Determine the (x, y) coordinate at the center of the cell enclosing the given text.  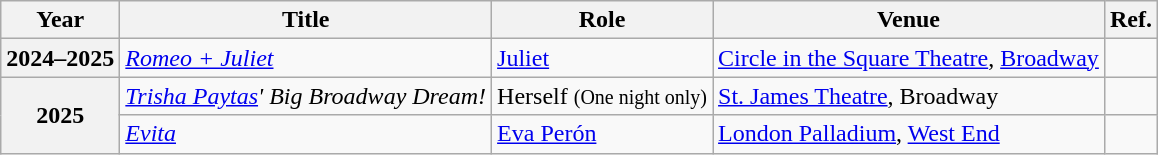
Evita (306, 134)
Eva Perón (602, 134)
2025 (60, 115)
Role (602, 20)
Romeo + Juliet (306, 58)
Title (306, 20)
Juliet (602, 58)
London Palladium, West End (909, 134)
2024–2025 (60, 58)
Herself (One night only) (602, 96)
Trisha Paytas' Big Broadway Dream! (306, 96)
Year (60, 20)
St. James Theatre, Broadway (909, 96)
Circle in the Square Theatre, Broadway (909, 58)
Ref. (1130, 20)
Venue (909, 20)
